Search for the cell housing the specified text and yield its (X, Y) center coordinate. 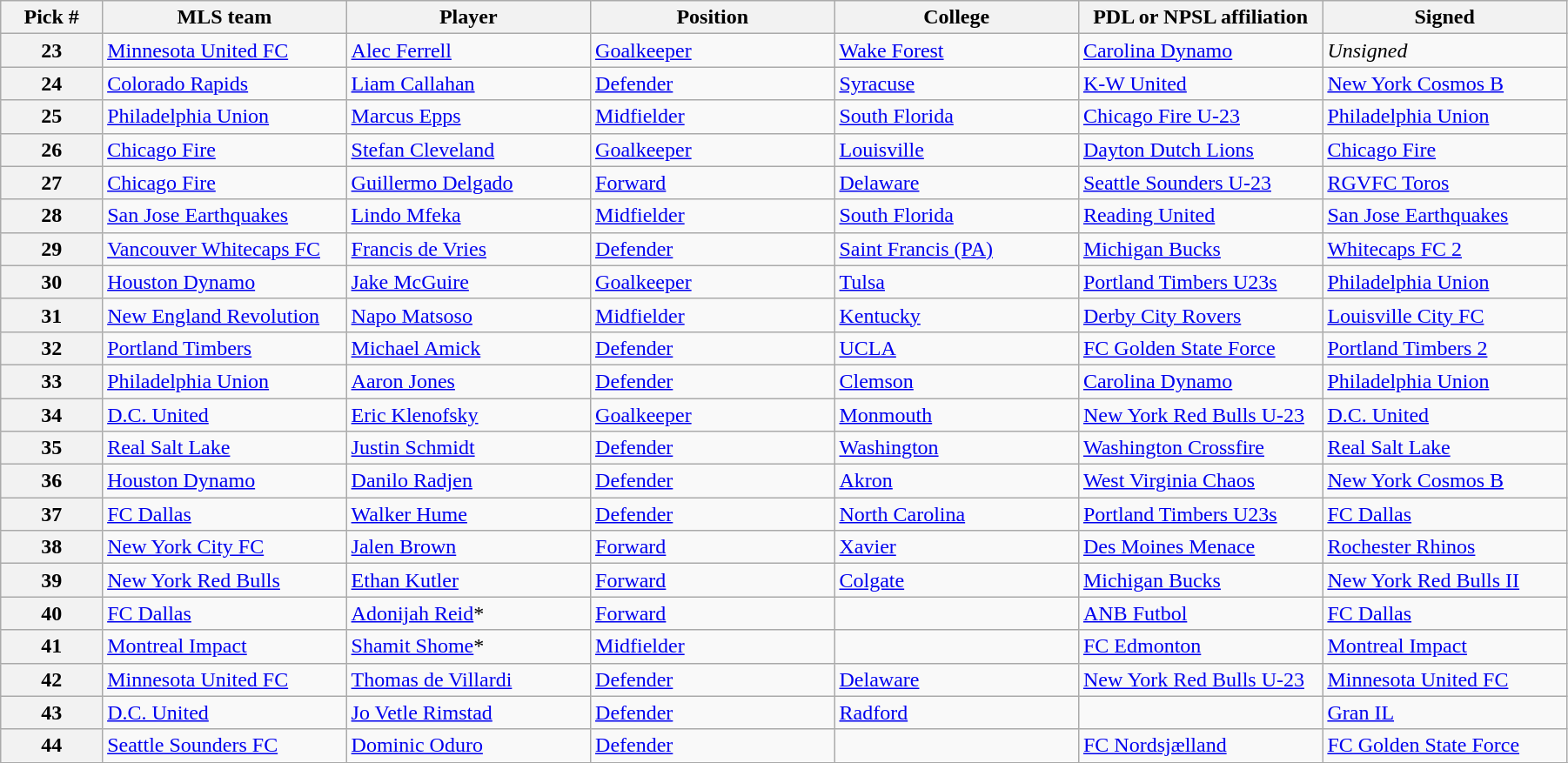
Aaron Jones (468, 381)
34 (52, 415)
27 (52, 183)
Position (713, 17)
41 (52, 646)
Jake McGuire (468, 282)
23 (52, 50)
35 (52, 448)
25 (52, 117)
Shamit Shome* (468, 646)
Radford (956, 713)
Signed (1444, 17)
Michael Amick (468, 348)
Marcus Epps (468, 117)
Seattle Sounders FC (224, 746)
Louisville (956, 150)
Portland Timbers (224, 348)
31 (52, 315)
Colgate (956, 580)
Rochester Rhinos (1444, 547)
30 (52, 282)
Lindo Mfeka (468, 216)
Unsigned (1444, 50)
Washington Crossfire (1200, 448)
39 (52, 580)
Chicago Fire U-23 (1200, 117)
Adonijah Reid* (468, 613)
38 (52, 547)
Justin Schmidt (468, 448)
Francis de Vries (468, 249)
K-W United (1200, 84)
29 (52, 249)
New York Red Bulls II (1444, 580)
24 (52, 84)
New England Revolution (224, 315)
Player (468, 17)
PDL or NPSL affiliation (1200, 17)
Whitecaps FC 2 (1444, 249)
Thomas de Villardi (468, 679)
Akron (956, 481)
New York City FC (224, 547)
Clemson (956, 381)
44 (52, 746)
ANB Futbol (1200, 613)
37 (52, 514)
Guillermo Delgado (468, 183)
Jalen Brown (468, 547)
West Virginia Chaos (1200, 481)
Colorado Rapids (224, 84)
Seattle Sounders U-23 (1200, 183)
Portland Timbers 2 (1444, 348)
32 (52, 348)
Vancouver Whitecaps FC (224, 249)
Kentucky (956, 315)
MLS team (224, 17)
Liam Callahan (468, 84)
Syracuse (956, 84)
36 (52, 481)
FC Edmonton (1200, 646)
Derby City Rovers (1200, 315)
Reading United (1200, 216)
FC Nordsjælland (1200, 746)
New York Red Bulls (224, 580)
Monmouth (956, 415)
43 (52, 713)
Saint Francis (PA) (956, 249)
Eric Klenofsky (468, 415)
40 (52, 613)
Pick # (52, 17)
Walker Hume (468, 514)
RGVFC Toros (1444, 183)
42 (52, 679)
Dominic Oduro (468, 746)
Dayton Dutch Lions (1200, 150)
Stefan Cleveland (468, 150)
Washington (956, 448)
33 (52, 381)
26 (52, 150)
Ethan Kutler (468, 580)
North Carolina (956, 514)
Danilo Radjen (468, 481)
Wake Forest (956, 50)
UCLA (956, 348)
College (956, 17)
Jo Vetle Rimstad (468, 713)
Alec Ferrell (468, 50)
Louisville City FC (1444, 315)
Des Moines Menace (1200, 547)
Tulsa (956, 282)
Xavier (956, 547)
Gran IL (1444, 713)
Napo Matsoso (468, 315)
28 (52, 216)
